Detect which cell encompasses the target text, then output its [x, y] center coordinate. 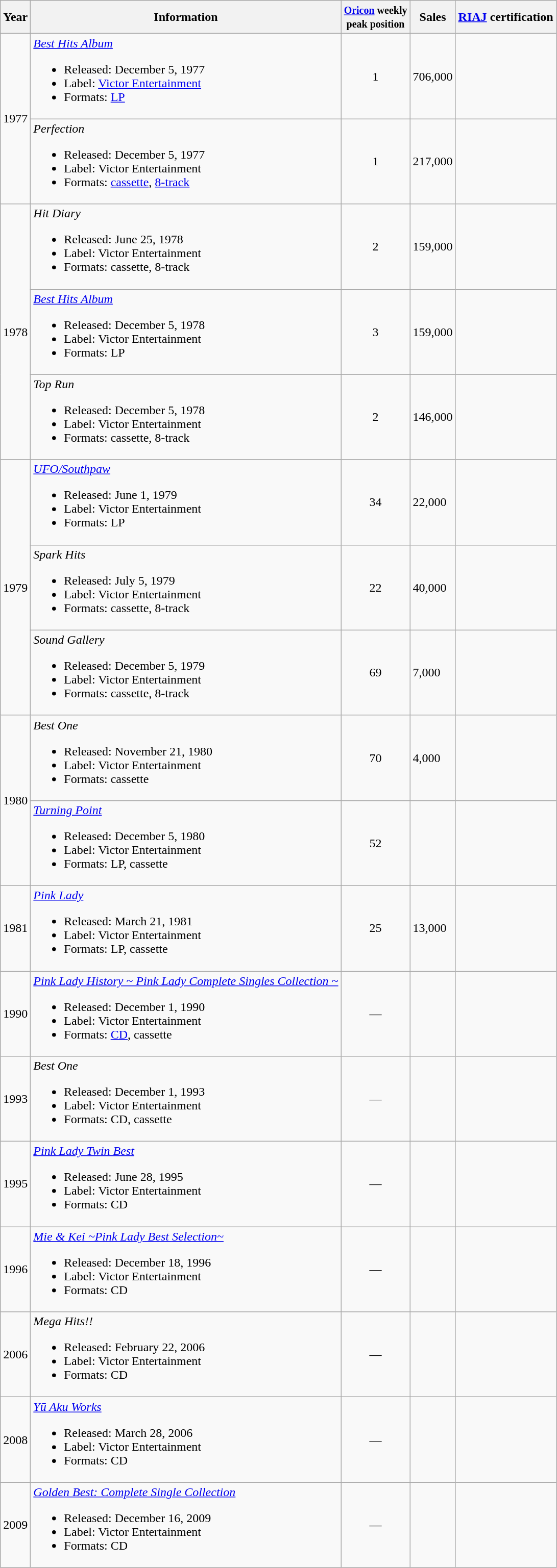
Pink LadyReleased: March 21, 1981Label: Victor EntertainmentFormats: LP, cassette [186, 928]
1977 [15, 119]
Best Hits AlbumReleased: December 5, 1978Label: Victor EntertainmentFormats: LP [186, 332]
22 [376, 588]
1990 [15, 1014]
Mie & Kei ~Pink Lady Best Selection~Released: December 18, 1996Label: Victor EntertainmentFormats: CD [186, 1269]
Best OneReleased: November 21, 1980Label: Victor EntertainmentFormats: cassette [186, 758]
4,000 [433, 758]
1996 [15, 1269]
1995 [15, 1184]
13,000 [433, 928]
1979 [15, 588]
Golden Best: Complete Single CollectionReleased: December 16, 2009Label: Victor EntertainmentFormats: CD [186, 1525]
7,000 [433, 672]
Top RunReleased: December 5, 1978Label: Victor EntertainmentFormats: cassette, 8-track [186, 417]
UFO/SouthpawReleased: June 1, 1979Label: Victor EntertainmentFormats: LP [186, 502]
PerfectionReleased: December 5, 1977Label: Victor EntertainmentFormats: cassette, 8-track [186, 161]
25 [376, 928]
Oricon weeklypeak position [376, 17]
Hit DiaryReleased: June 25, 1978Label: Victor EntertainmentFormats: cassette, 8-track [186, 247]
34 [376, 502]
2008 [15, 1439]
2009 [15, 1525]
Sales [433, 17]
Year [15, 17]
Best OneReleased: December 1, 1993Label: Victor EntertainmentFormats: CD, cassette [186, 1099]
1978 [15, 332]
70 [376, 758]
22,000 [433, 502]
Pink Lady Twin BestReleased: June 28, 1995Label: Victor EntertainmentFormats: CD [186, 1184]
Information [186, 17]
69 [376, 672]
1980 [15, 800]
Best Hits AlbumReleased: December 5, 1977Label: Victor EntertainmentFormats: LP [186, 77]
Sound GalleryReleased: December 5, 1979Label: Victor EntertainmentFormats: cassette, 8-track [186, 672]
40,000 [433, 588]
706,000 [433, 77]
Mega Hits!!Released: February 22, 2006Label: Victor EntertainmentFormats: CD [186, 1355]
1993 [15, 1099]
Turning PointReleased: December 5, 1980Label: Victor EntertainmentFormats: LP, cassette [186, 843]
3 [376, 332]
217,000 [433, 161]
2006 [15, 1355]
Spark HitsReleased: July 5, 1979Label: Victor EntertainmentFormats: cassette, 8-track [186, 588]
52 [376, 843]
Pink Lady History ~ Pink Lady Complete Singles Collection ~Released: December 1, 1990Label: Victor EntertainmentFormats: CD, cassette [186, 1014]
1981 [15, 928]
Yū Aku WorksReleased: March 28, 2006Label: Victor EntertainmentFormats: CD [186, 1439]
146,000 [433, 417]
RIAJ certification [505, 17]
